Find where the given text appears and provide that cell's center as [x, y] coordinate. 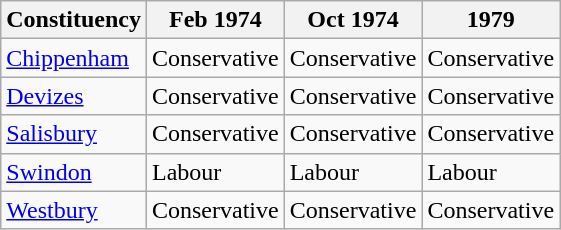
Chippenham [74, 58]
Westbury [74, 210]
Oct 1974 [353, 20]
Devizes [74, 96]
Feb 1974 [215, 20]
Salisbury [74, 134]
Constituency [74, 20]
1979 [491, 20]
Swindon [74, 172]
